Extract the [X, Y] coordinate from the center of the cell holding the provided text.  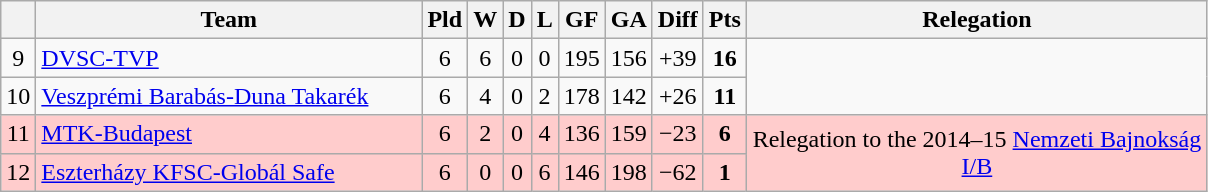
Pts [724, 20]
Team [229, 20]
9 [18, 58]
Relegation to the 2014–15 Nemzeti Bajnokság I/B [976, 153]
Veszprémi Barabás-Duna Takarék [229, 96]
142 [628, 96]
159 [628, 134]
Relegation [976, 20]
+39 [678, 58]
−62 [678, 172]
Pld [445, 20]
136 [582, 134]
156 [628, 58]
−23 [678, 134]
+26 [678, 96]
GF [582, 20]
DVSC-TVP [229, 58]
GA [628, 20]
L [544, 20]
Diff [678, 20]
Eszterházy KFSC-Globál Safe [229, 172]
178 [582, 96]
MTK-Budapest [229, 134]
195 [582, 58]
16 [724, 58]
198 [628, 172]
W [486, 20]
D [517, 20]
10 [18, 96]
146 [582, 172]
12 [18, 172]
1 [724, 172]
